Output the (X, Y) coordinate of the center of the cell containing the given text.  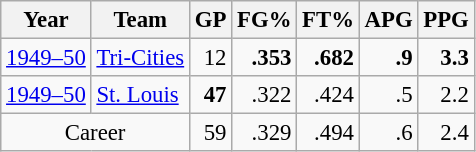
FT% (328, 20)
.494 (328, 133)
.682 (328, 58)
Team (140, 20)
APG (388, 20)
2.2 (446, 95)
47 (210, 95)
Tri-Cities (140, 58)
.424 (328, 95)
.329 (264, 133)
.5 (388, 95)
GP (210, 20)
12 (210, 58)
3.3 (446, 58)
2.4 (446, 133)
PPG (446, 20)
.9 (388, 58)
FG% (264, 20)
Career (96, 133)
.322 (264, 95)
.353 (264, 58)
St. Louis (140, 95)
Year (46, 20)
.6 (388, 133)
59 (210, 133)
